Identify which cell holds the provided text, then report its [x, y] central coordinate. 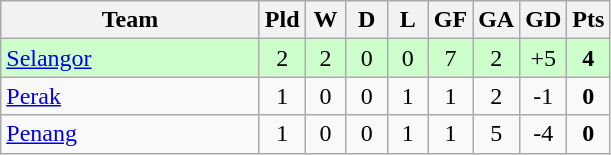
-4 [544, 134]
Pld [282, 20]
Team [130, 20]
GA [496, 20]
Penang [130, 134]
GD [544, 20]
4 [588, 58]
GF [450, 20]
+5 [544, 58]
Perak [130, 96]
7 [450, 58]
5 [496, 134]
-1 [544, 96]
W [326, 20]
D [366, 20]
L [408, 20]
Selangor [130, 58]
Pts [588, 20]
